Scan for the cell matching the given text and deliver its (X, Y) coordinate at center. 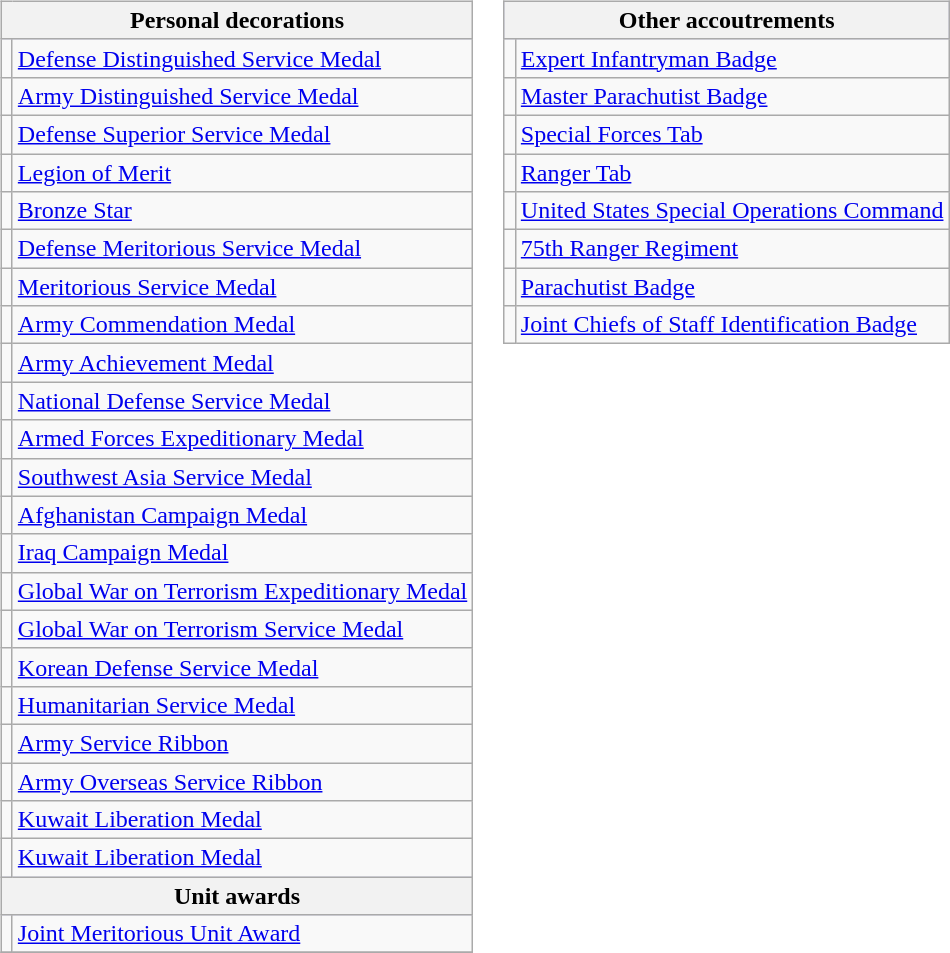
Ranger Tab (732, 173)
Defense Meritorious Service Medal (242, 249)
Defense Distinguished Service Medal (242, 58)
Meritorious Service Medal (242, 287)
Personal decorations (237, 20)
Expert Infantryman Badge (732, 58)
Joint Chiefs of Staff Identification Badge (732, 325)
Master Parachutist Badge (732, 96)
Army Overseas Service Ribbon (242, 781)
Humanitarian Service Medal (242, 705)
Other accoutrements (726, 20)
Defense Superior Service Medal (242, 134)
Southwest Asia Service Medal (242, 477)
75th Ranger Regiment (732, 249)
Afghanistan Campaign Medal (242, 515)
Army Distinguished Service Medal (242, 96)
Army Commendation Medal (242, 325)
Bronze Star (242, 211)
Joint Meritorious Unit Award (242, 934)
Army Achievement Medal (242, 363)
Iraq Campaign Medal (242, 553)
United States Special Operations Command (732, 211)
Armed Forces Expeditionary Medal (242, 439)
Korean Defense Service Medal (242, 667)
Global War on Terrorism Service Medal (242, 629)
Legion of Merit (242, 173)
National Defense Service Medal (242, 401)
Parachutist Badge (732, 287)
Global War on Terrorism Expeditionary Medal (242, 591)
Unit awards (237, 896)
Special Forces Tab (732, 134)
Army Service Ribbon (242, 743)
